Determine the [X, Y] coordinate at the center of the cell enclosing the given text.  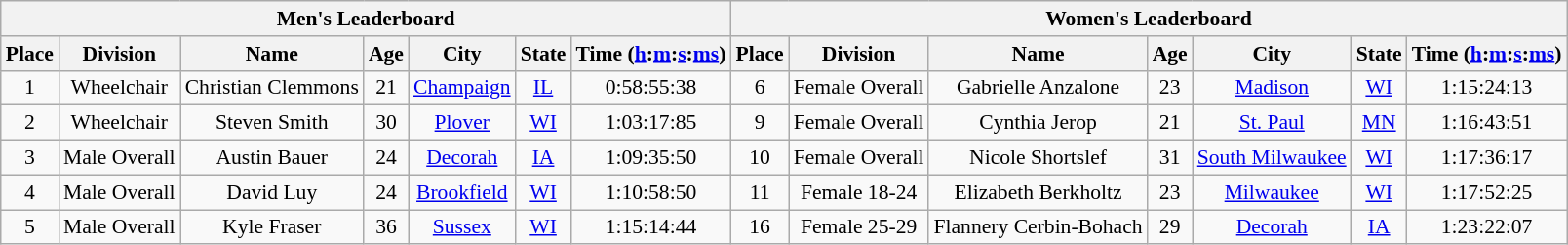
1:16:43:51 [1487, 123]
31 [1170, 158]
11 [759, 192]
1:23:22:07 [1487, 227]
Madison [1272, 88]
Sussex [462, 227]
Austin Bauer [272, 158]
St. Paul [1272, 123]
29 [1170, 227]
Steven Smith [272, 123]
South Milwaukee [1272, 158]
Plover [462, 123]
Men's Leaderboard [367, 19]
Women's Leaderboard [1149, 19]
Elizabeth Berkholtz [1038, 192]
Brookfield [462, 192]
0:58:55:38 [651, 88]
Female 25-29 [859, 227]
Champaign [462, 88]
4 [29, 192]
16 [759, 227]
6 [759, 88]
1:17:36:17 [1487, 158]
Cynthia Jerop [1038, 123]
1:10:58:50 [651, 192]
3 [29, 158]
Christian Clemmons [272, 88]
1:17:52:25 [1487, 192]
1:15:14:44 [651, 227]
1:03:17:85 [651, 123]
Gabrielle Anzalone [1038, 88]
2 [29, 123]
Kyle Fraser [272, 227]
5 [29, 227]
36 [386, 227]
Female 18-24 [859, 192]
1:09:35:50 [651, 158]
Milwaukee [1272, 192]
30 [386, 123]
Flannery Cerbin-Bohach [1038, 227]
David Luy [272, 192]
IL [544, 88]
10 [759, 158]
1 [29, 88]
9 [759, 123]
1:15:24:13 [1487, 88]
Nicole Shortslef [1038, 158]
MN [1379, 123]
